Detect which cell encompasses the target text, then output its [x, y] center coordinate. 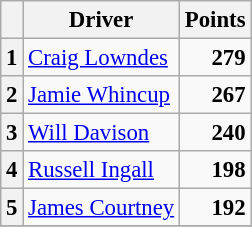
Points [214, 20]
2 [12, 95]
5 [12, 208]
192 [214, 208]
Driver [102, 20]
3 [12, 133]
240 [214, 133]
198 [214, 170]
279 [214, 58]
James Courtney [102, 208]
Russell Ingall [102, 170]
1 [12, 58]
Jamie Whincup [102, 95]
4 [12, 170]
Craig Lowndes [102, 58]
Will Davison [102, 133]
267 [214, 95]
